Locate the cell with the specified text and output its (x, y) center coordinate. 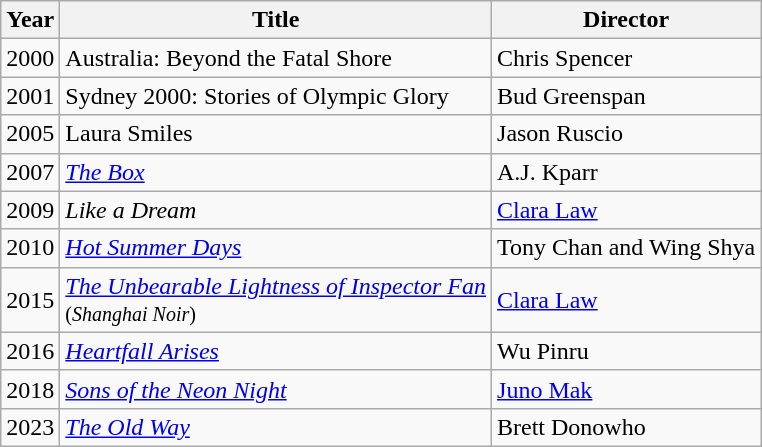
Year (30, 20)
Chris Spencer (626, 58)
The Unbearable Lightness of Inspector Fan(Shanghai Noir) (276, 300)
Juno Mak (626, 389)
Wu Pinru (626, 351)
2023 (30, 427)
2010 (30, 248)
Sons of the Neon Night (276, 389)
2001 (30, 96)
2005 (30, 134)
2016 (30, 351)
2018 (30, 389)
Director (626, 20)
Laura Smiles (276, 134)
The Box (276, 172)
Brett Donowho (626, 427)
2007 (30, 172)
Jason Ruscio (626, 134)
2000 (30, 58)
The Old Way (276, 427)
Bud Greenspan (626, 96)
Sydney 2000: Stories of Olympic Glory (276, 96)
Title (276, 20)
Hot Summer Days (276, 248)
Like a Dream (276, 210)
2009 (30, 210)
2015 (30, 300)
Australia: Beyond the Fatal Shore (276, 58)
Tony Chan and Wing Shya (626, 248)
A.J. Kparr (626, 172)
Heartfall Arises (276, 351)
